Scan for the cell matching the given text and deliver its [x, y] coordinate at center. 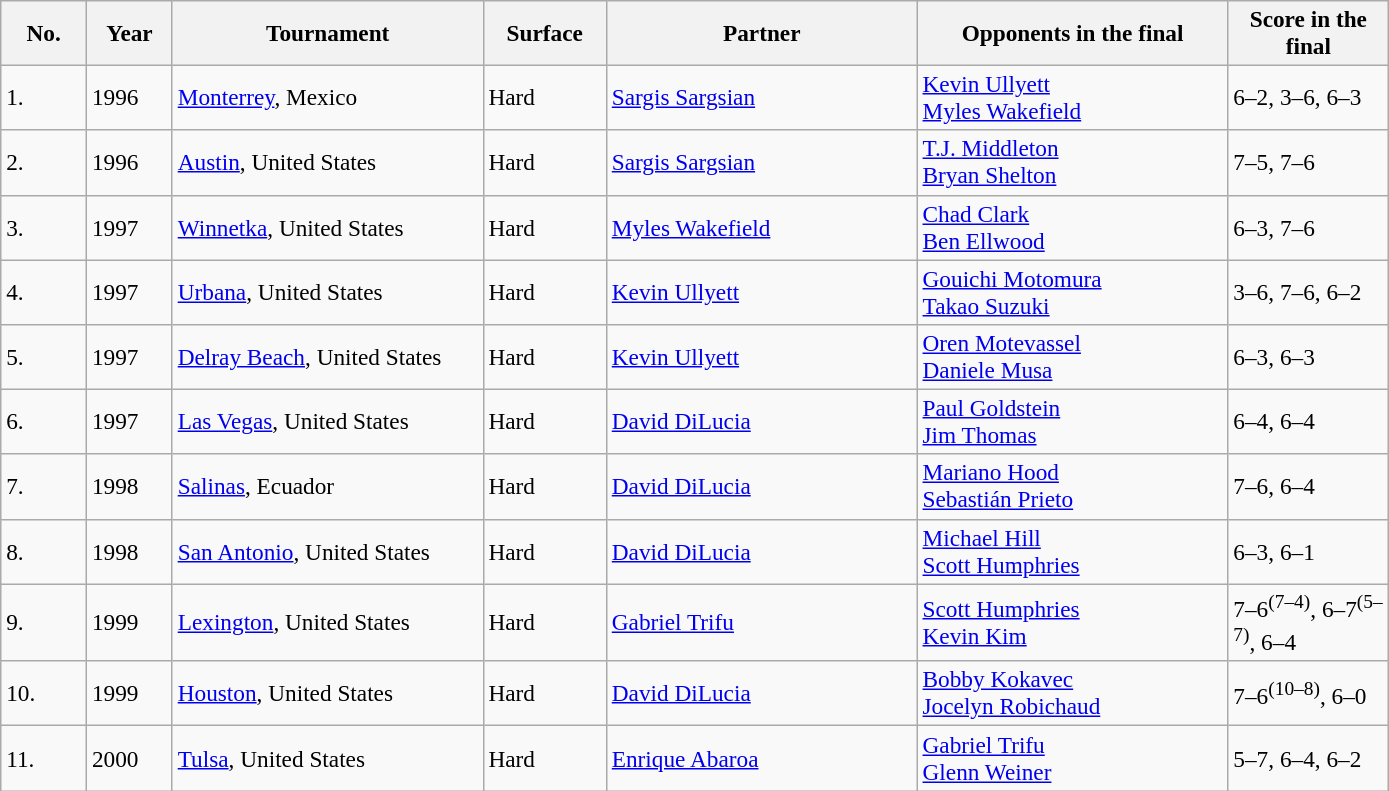
10. [44, 694]
Paul Goldstein Jim Thomas [1072, 422]
San Antonio, United States [328, 552]
3. [44, 228]
6–3, 6–3 [1308, 356]
8. [44, 552]
3–6, 7–6, 6–2 [1308, 292]
11. [44, 758]
7–6, 6–4 [1308, 486]
Tournament [328, 32]
Chad Clark Ben Ellwood [1072, 228]
Myles Wakefield [762, 228]
Partner [762, 32]
Urbana, United States [328, 292]
Oren Motevassel Daniele Musa [1072, 356]
Enrique Abaroa [762, 758]
Delray Beach, United States [328, 356]
Tulsa, United States [328, 758]
7–6(7–4), 6–7(5–7), 6–4 [1308, 622]
2000 [130, 758]
Winnetka, United States [328, 228]
Bobby Kokavec Jocelyn Robichaud [1072, 694]
5–7, 6–4, 6–2 [1308, 758]
Gouichi Motomura Takao Suzuki [1072, 292]
Scott Humphries Kevin Kim [1072, 622]
Lexington, United States [328, 622]
7–5, 7–6 [1308, 162]
7–6(10–8), 6–0 [1308, 694]
Salinas, Ecuador [328, 486]
Gabriel Trifu [762, 622]
Michael Hill Scott Humphries [1072, 552]
2. [44, 162]
5. [44, 356]
7. [44, 486]
Mariano Hood Sebastián Prieto [1072, 486]
Monterrey, Mexico [328, 98]
4. [44, 292]
Opponents in the final [1072, 32]
1. [44, 98]
Austin, United States [328, 162]
Gabriel Trifu Glenn Weiner [1072, 758]
Las Vegas, United States [328, 422]
Year [130, 32]
No. [44, 32]
6–2, 3–6, 6–3 [1308, 98]
6. [44, 422]
Houston, United States [328, 694]
6–3, 6–1 [1308, 552]
Score in the final [1308, 32]
Surface [544, 32]
6–3, 7–6 [1308, 228]
6–4, 6–4 [1308, 422]
Kevin Ullyett Myles Wakefield [1072, 98]
9. [44, 622]
T.J. Middleton Bryan Shelton [1072, 162]
